Provide the [X, Y] coordinate of the cell's center where the given text is located.  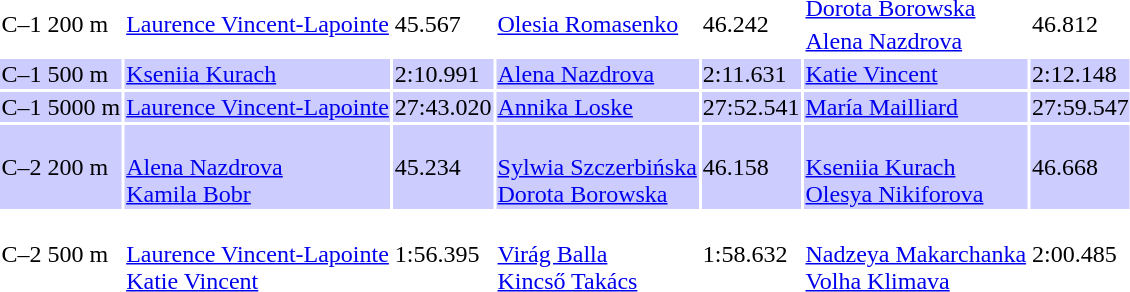
46.158 [751, 167]
27:43.020 [443, 107]
45.234 [443, 167]
C–1 500 m [61, 74]
Alena NazdrovaKamila Bobr [258, 167]
Sylwia SzczerbińskaDorota Borowska [597, 167]
María Mailliard [916, 107]
Laurence Vincent-Lapointe [258, 107]
Kseniia KurachOlesya Nikiforova [916, 167]
2:10.991 [443, 74]
C–1 5000 m [61, 107]
Annika Loske [597, 107]
27:52.541 [751, 107]
2:11.631 [751, 74]
C–2 200 m [61, 167]
Katie Vincent [916, 74]
Kseniia Kurach [258, 74]
